For the text-containing cell, return its midpoint in (x, y) coordinate format. 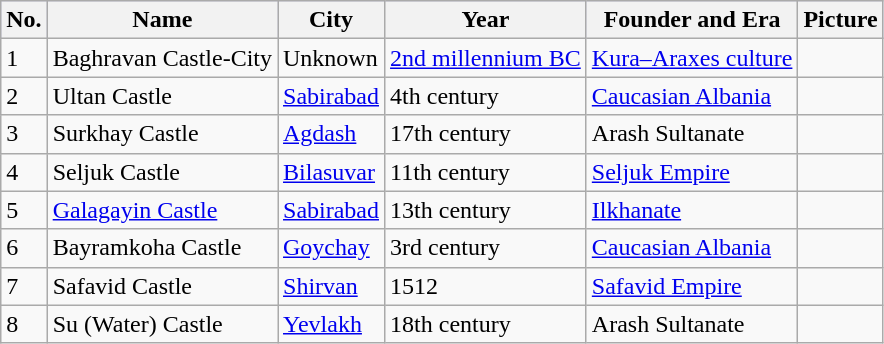
Seljuk Castle (162, 172)
No. (24, 20)
Bayramkoha Castle (162, 248)
Agdash (332, 134)
6 (24, 248)
1 (24, 58)
2nd millennium BC (486, 58)
11th century (486, 172)
3 (24, 134)
Galagayin Castle (162, 210)
Safavid Castle (162, 286)
Ultan Castle (162, 96)
Su (Water) Castle (162, 324)
4th century (486, 96)
Ilkhanate (692, 210)
7 (24, 286)
Shirvan (332, 286)
Unknown (332, 58)
1512 (486, 286)
Goychay (332, 248)
Year (486, 20)
Surkhay Castle (162, 134)
17th century (486, 134)
3rd century (486, 248)
2 (24, 96)
City (332, 20)
4 (24, 172)
Name (162, 20)
Bilasuvar (332, 172)
Baghravan Castle-City (162, 58)
13th century (486, 210)
Founder and Era (692, 20)
8 (24, 324)
Safavid Empire (692, 286)
5 (24, 210)
Yevlakh (332, 324)
18th century (486, 324)
Kura–Araxes culture (692, 58)
Seljuk Empire (692, 172)
Picture (840, 20)
